Extract the [X, Y] coordinate from the center of the cell holding the provided text.  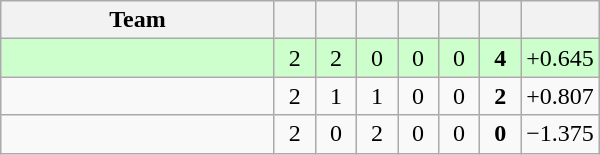
−1.375 [560, 134]
+0.807 [560, 96]
+0.645 [560, 58]
4 [500, 58]
Team [138, 20]
